Find where the given text appears and provide that cell's center as [X, Y] coordinate. 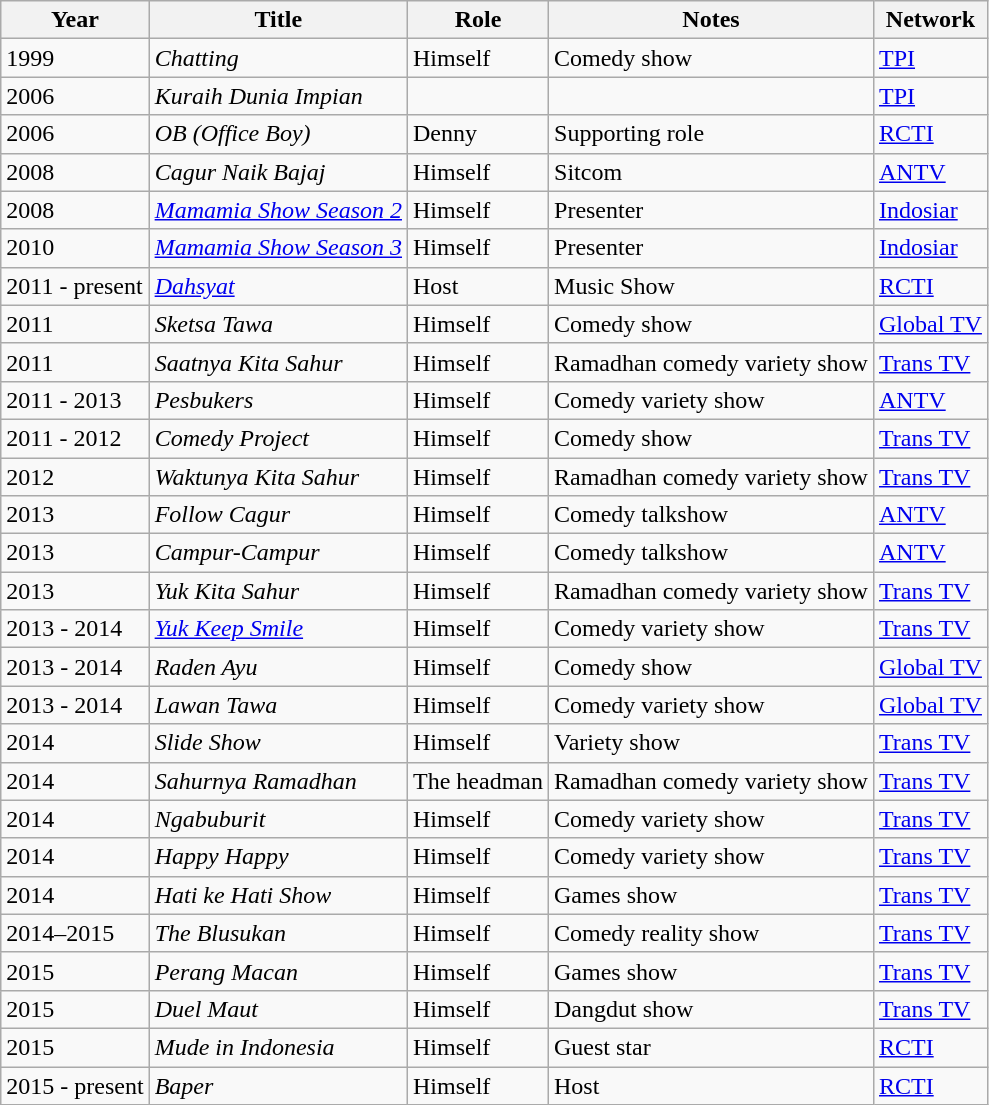
Sketsa Tawa [278, 324]
Saatnya Kita Sahur [278, 362]
Waktunya Kita Sahur [278, 477]
Dahsyat [278, 286]
2012 [75, 477]
Kuraih Dunia Impian [278, 96]
Supporting role [712, 134]
Happy Happy [278, 857]
Campur-Campur [278, 553]
Ngabuburit [278, 819]
Year [75, 20]
Mamamia Show Season 2 [278, 210]
2011 - present [75, 286]
The Blusukan [278, 933]
Dangdut show [712, 1009]
Pesbukers [278, 400]
Mamamia Show Season 3 [278, 248]
Hati ke Hati Show [278, 895]
Follow Cagur [278, 515]
The headman [478, 781]
Slide Show [278, 743]
2011 - 2013 [75, 400]
Raden Ayu [278, 667]
2011 - 2012 [75, 438]
Chatting [278, 58]
Yuk Kita Sahur [278, 591]
Mude in Indonesia [278, 1047]
Comedy reality show [712, 933]
Lawan Tawa [278, 705]
Sahurnya Ramadhan [278, 781]
Guest star [712, 1047]
1999 [75, 58]
2014–2015 [75, 933]
Denny [478, 134]
Cagur Naik Bajaj [278, 172]
2010 [75, 248]
Perang Macan [278, 971]
Network [930, 20]
Comedy Project [278, 438]
OB (Office Boy) [278, 134]
Title [278, 20]
Duel Maut [278, 1009]
Yuk Keep Smile [278, 629]
2015 - present [75, 1085]
Baper [278, 1085]
Music Show [712, 286]
Variety show [712, 743]
Role [478, 20]
Sitcom [712, 172]
Notes [712, 20]
